For the text-containing cell, return its midpoint in [x, y] coordinate format. 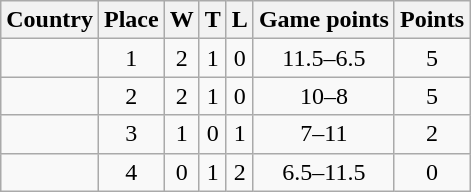
11.5–6.5 [324, 58]
Country [50, 20]
Place [131, 20]
Game points [324, 20]
7–11 [324, 134]
4 [131, 172]
Points [432, 20]
10–8 [324, 96]
W [182, 20]
6.5–11.5 [324, 172]
L [240, 20]
T [212, 20]
3 [131, 134]
